Detect which cell encompasses the target text, then output its [x, y] center coordinate. 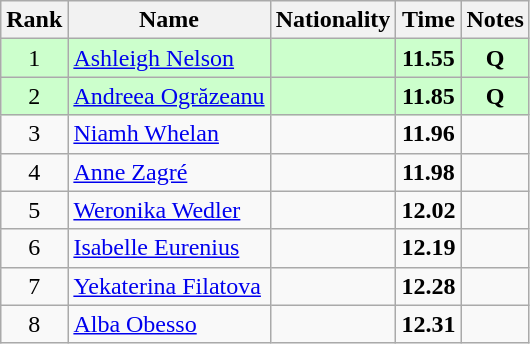
11.55 [428, 58]
12.28 [428, 286]
2 [34, 96]
Notes [495, 20]
Time [428, 20]
Niamh Whelan [169, 134]
11.96 [428, 134]
8 [34, 324]
11.85 [428, 96]
12.31 [428, 324]
Alba Obesso [169, 324]
12.02 [428, 210]
Ashleigh Nelson [169, 58]
12.19 [428, 248]
3 [34, 134]
6 [34, 248]
Rank [34, 20]
Isabelle Eurenius [169, 248]
Nationality [333, 20]
1 [34, 58]
7 [34, 286]
Andreea Ogrăzeanu [169, 96]
Weronika Wedler [169, 210]
Name [169, 20]
4 [34, 172]
Anne Zagré [169, 172]
Yekaterina Filatova [169, 286]
11.98 [428, 172]
5 [34, 210]
